Search for the cell housing the specified text and yield its (x, y) center coordinate. 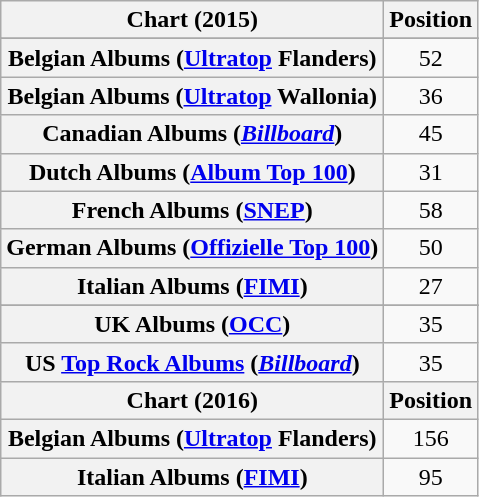
Canadian Albums (Billboard) (192, 134)
German Albums (Offizielle Top 100) (192, 248)
58 (431, 210)
Chart (2015) (192, 20)
31 (431, 172)
156 (431, 438)
36 (431, 96)
Dutch Albums (Album Top 100) (192, 172)
US Top Rock Albums (Billboard) (192, 362)
27 (431, 286)
Belgian Albums (Ultratop Wallonia) (192, 96)
UK Albums (OCC) (192, 324)
50 (431, 248)
95 (431, 477)
French Albums (SNEP) (192, 210)
45 (431, 134)
52 (431, 58)
Chart (2016) (192, 400)
